Scan for the cell matching the given text and deliver its (X, Y) coordinate at center. 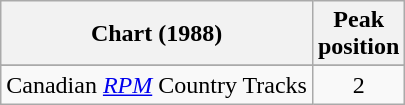
2 (358, 85)
Chart (1988) (157, 34)
Peakposition (358, 34)
Canadian RPM Country Tracks (157, 85)
